For the text-containing cell, return its midpoint in (X, Y) coordinate format. 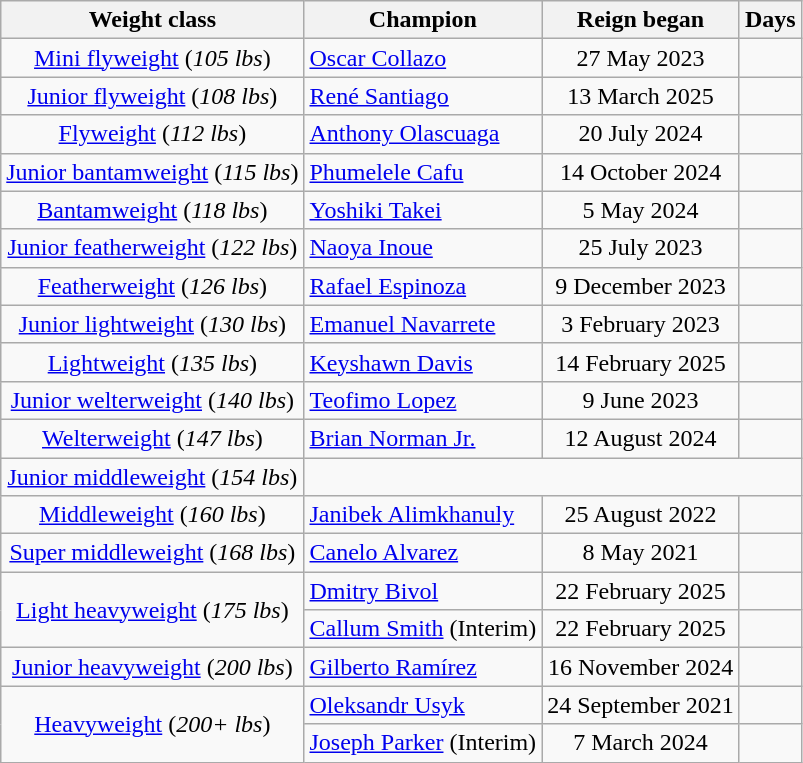
13 March 2025 (641, 96)
Naoya Inoue (423, 248)
Super middleweight (168 lbs) (152, 553)
Anthony Olascuaga (423, 134)
Welterweight (147 lbs) (152, 438)
27 May 2023 (641, 58)
Junior flyweight (108 lbs) (152, 96)
Callum Smith (Interim) (423, 629)
Lightweight (135 lbs) (152, 362)
Weight class (152, 20)
Keyshawn Davis (423, 362)
Reign began (641, 20)
Bantamweight (118 lbs) (152, 210)
9 June 2023 (641, 400)
16 November 2024 (641, 667)
Junior welterweight (140 lbs) (152, 400)
25 August 2022 (641, 515)
Brian Norman Jr. (423, 438)
Junior middleweight (154 lbs) (152, 477)
Oleksandr Usyk (423, 705)
25 July 2023 (641, 248)
Junior lightweight (130 lbs) (152, 324)
7 March 2024 (641, 743)
20 July 2024 (641, 134)
14 February 2025 (641, 362)
Rafael Espinoza (423, 286)
Phumelele Cafu (423, 172)
Junior bantamweight (115 lbs) (152, 172)
Yoshiki Takei (423, 210)
Gilberto Ramírez (423, 667)
Teofimo Lopez (423, 400)
8 May 2021 (641, 553)
René Santiago (423, 96)
3 February 2023 (641, 324)
Heavyweight (200+ lbs) (152, 724)
Emanuel Navarrete (423, 324)
Janibek Alimkhanuly (423, 515)
Featherweight (126 lbs) (152, 286)
24 September 2021 (641, 705)
Junior heavyweight (200 lbs) (152, 667)
Joseph Parker (Interim) (423, 743)
Canelo Alvarez (423, 553)
Oscar Collazo (423, 58)
Days (770, 20)
9 December 2023 (641, 286)
Junior featherweight (122 lbs) (152, 248)
14 October 2024 (641, 172)
Champion (423, 20)
Light heavyweight (175 lbs) (152, 610)
Flyweight (112 lbs) (152, 134)
Dmitry Bivol (423, 591)
5 May 2024 (641, 210)
Middleweight (160 lbs) (152, 515)
Mini flyweight (105 lbs) (152, 58)
12 August 2024 (641, 438)
